Find where the given text appears and provide that cell's center as [x, y] coordinate. 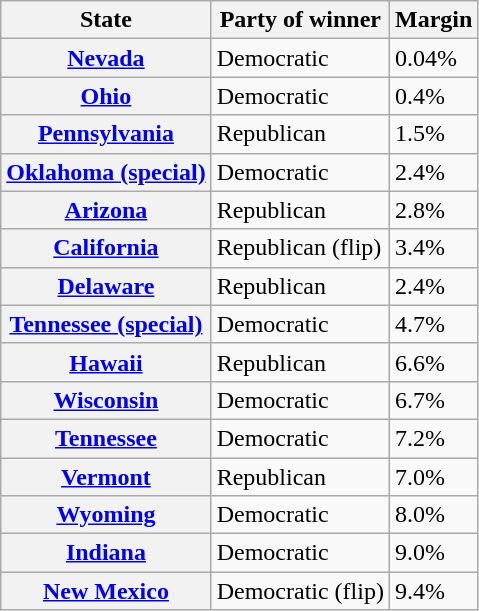
Wisconsin [106, 400]
1.5% [433, 134]
8.0% [433, 515]
6.6% [433, 362]
7.0% [433, 477]
Indiana [106, 553]
9.4% [433, 591]
Republican (flip) [300, 248]
6.7% [433, 400]
0.04% [433, 58]
Delaware [106, 286]
California [106, 248]
Democratic (flip) [300, 591]
Ohio [106, 96]
Pennsylvania [106, 134]
Wyoming [106, 515]
State [106, 20]
Nevada [106, 58]
New Mexico [106, 591]
Hawaii [106, 362]
Tennessee [106, 438]
7.2% [433, 438]
Tennessee (special) [106, 324]
0.4% [433, 96]
9.0% [433, 553]
Margin [433, 20]
Vermont [106, 477]
4.7% [433, 324]
Arizona [106, 210]
3.4% [433, 248]
Oklahoma (special) [106, 172]
2.8% [433, 210]
Party of winner [300, 20]
